Determine the [X, Y] coordinate at the center of the cell enclosing the given text.  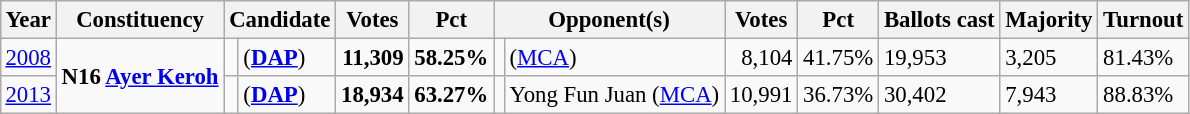
63.27% [452, 95]
8,104 [760, 57]
7,943 [1049, 95]
58.25% [452, 57]
81.43% [1144, 57]
11,309 [372, 57]
Year [28, 20]
Constituency [140, 20]
(MCA) [614, 57]
19,953 [940, 57]
18,934 [372, 95]
Majority [1049, 20]
3,205 [1049, 57]
41.75% [838, 57]
N16 Ayer Keroh [140, 76]
Opponent(s) [610, 20]
2013 [28, 95]
Candidate [280, 20]
88.83% [1144, 95]
10,991 [760, 95]
36.73% [838, 95]
Ballots cast [940, 20]
Turnout [1144, 20]
2008 [28, 57]
Yong Fun Juan (MCA) [614, 95]
30,402 [940, 95]
